Scan for the cell matching the given text and deliver its [x, y] coordinate at center. 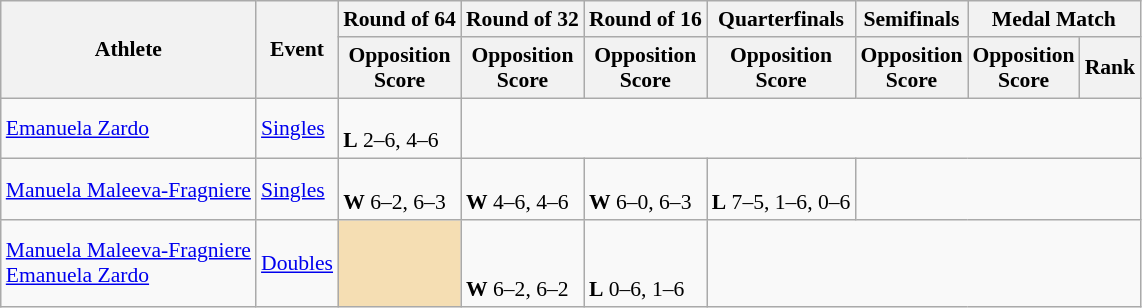
L 0–6, 1–6 [646, 264]
Athlete [128, 50]
W 4–6, 4–6 [522, 190]
W 6–2, 6–3 [400, 190]
Event [297, 50]
Emanuela Zardo [128, 128]
Medal Match [1054, 19]
Manuela Maleeva-Fragniere Emanuela Zardo [128, 264]
Manuela Maleeva-Fragniere [128, 190]
L 2–6, 4–6 [400, 128]
Rank [1110, 68]
Quarterfinals [782, 19]
Round of 16 [646, 19]
Round of 64 [400, 19]
W 6–0, 6–3 [646, 190]
Round of 32 [522, 19]
Doubles [297, 264]
Semifinals [911, 19]
L 7–5, 1–6, 0–6 [782, 190]
W 6–2, 6–2 [522, 264]
